Extract the (X, Y) coordinate from the center of the cell holding the provided text.  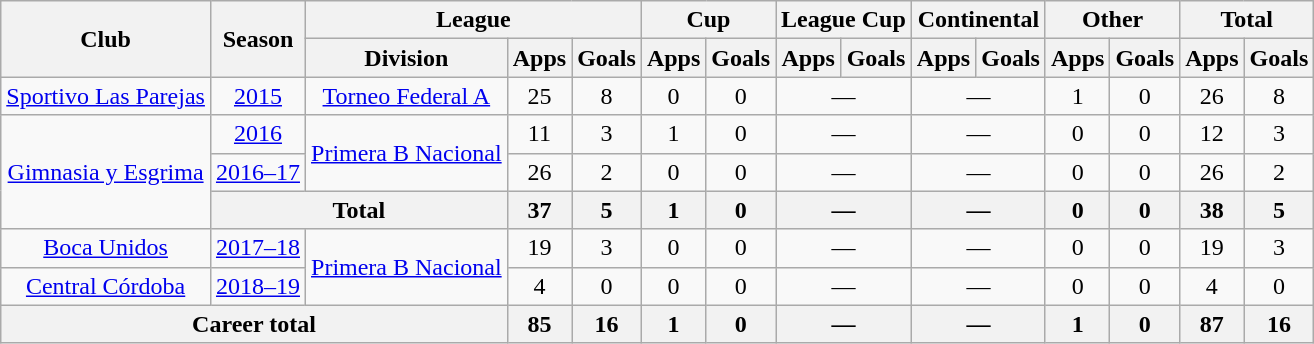
Sportivo Las Parejas (106, 96)
Club (106, 39)
League (474, 20)
2016 (258, 134)
Career total (254, 324)
11 (539, 134)
Division (407, 58)
Continental (978, 20)
2016–17 (258, 172)
12 (1212, 134)
League Cup (844, 20)
Central Córdoba (106, 286)
25 (539, 96)
37 (539, 210)
Cup (708, 20)
85 (539, 324)
Boca Unidos (106, 248)
Gimnasia y Esgrima (106, 172)
2017–18 (258, 248)
2015 (258, 96)
Season (258, 39)
38 (1212, 210)
2018–19 (258, 286)
87 (1212, 324)
Torneo Federal A (407, 96)
Other (1112, 20)
